Search for the cell housing the specified text and yield its [x, y] center coordinate. 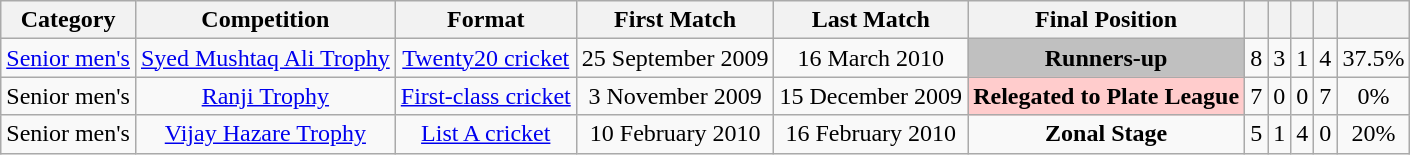
16 February 2010 [871, 134]
3 November 2009 [675, 96]
5 [1256, 134]
Zonal Stage [1106, 134]
0% [1374, 96]
Category [68, 20]
First Match [675, 20]
3 [1280, 58]
10 February 2010 [675, 134]
15 December 2009 [871, 96]
Last Match [871, 20]
Ranji Trophy [265, 96]
Competition [265, 20]
Vijay Hazare Trophy [265, 134]
Relegated to Plate League [1106, 96]
Twenty20 cricket [486, 58]
Runners-up [1106, 58]
Format [486, 20]
First-class cricket [486, 96]
8 [1256, 58]
20% [1374, 134]
Syed Mushtaq Ali Trophy [265, 58]
25 September 2009 [675, 58]
16 March 2010 [871, 58]
Final Position [1106, 20]
37.5% [1374, 58]
List A cricket [486, 134]
